Find where the given text appears and provide that cell's center as [X, Y] coordinate. 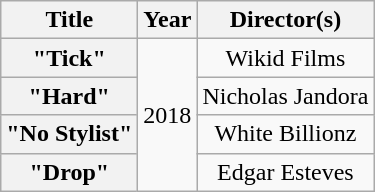
"Tick" [70, 58]
Wikid Films [286, 58]
"Drop" [70, 172]
Year [168, 20]
Director(s) [286, 20]
Title [70, 20]
"No Stylist" [70, 134]
"Hard" [70, 96]
Nicholas Jandora [286, 96]
White Billionz [286, 134]
Edgar Esteves [286, 172]
2018 [168, 115]
